Locate the cell with the specified text and output its [x, y] center coordinate. 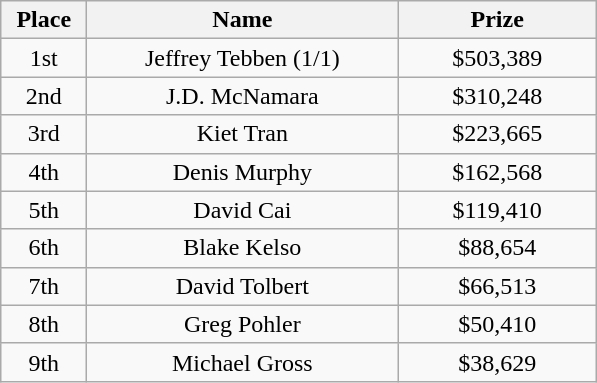
9th [44, 362]
2nd [44, 96]
$310,248 [498, 96]
$223,665 [498, 134]
Denis Murphy [242, 172]
$162,568 [498, 172]
4th [44, 172]
6th [44, 248]
Blake Kelso [242, 248]
8th [44, 324]
$119,410 [498, 210]
Place [44, 20]
Jeffrey Tebben (1/1) [242, 58]
Michael Gross [242, 362]
3rd [44, 134]
Prize [498, 20]
$88,654 [498, 248]
Name [242, 20]
7th [44, 286]
David Cai [242, 210]
$66,513 [498, 286]
5th [44, 210]
Kiet Tran [242, 134]
$50,410 [498, 324]
$38,629 [498, 362]
David Tolbert [242, 286]
$503,389 [498, 58]
J.D. McNamara [242, 96]
Greg Pohler [242, 324]
1st [44, 58]
